From the cell containing the given text, extract its center point as (x, y) coordinate. 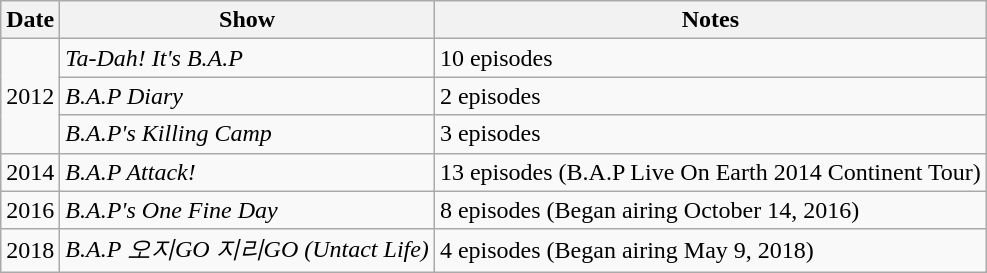
3 episodes (710, 134)
Ta-Dah! It's B.A.P (248, 58)
Show (248, 20)
4 episodes (Began airing May 9, 2018) (710, 250)
10 episodes (710, 58)
2 episodes (710, 96)
2014 (30, 172)
2012 (30, 96)
13 episodes (B.A.P Live On Earth 2014 Continent Tour) (710, 172)
B.A.P's Killing Camp (248, 134)
2018 (30, 250)
8 episodes (Began airing October 14, 2016) (710, 210)
B.A.P's One Fine Day (248, 210)
Date (30, 20)
B.A.P 오지GO 지리GO (Untact Life) (248, 250)
B.A.P Attack! (248, 172)
B.A.P Diary (248, 96)
2016 (30, 210)
Notes (710, 20)
